Detect which cell encompasses the target text, then output its [X, Y] center coordinate. 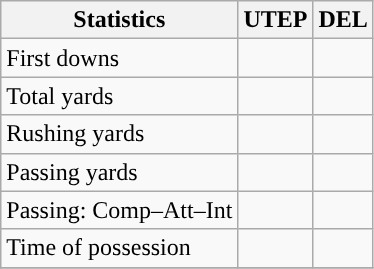
First downs [120, 58]
Statistics [120, 20]
Passing yards [120, 172]
Rushing yards [120, 134]
Total yards [120, 96]
DEL [343, 20]
Passing: Comp–Att–Int [120, 210]
UTEP [276, 20]
Time of possession [120, 248]
